Search for the cell housing the specified text and yield its (X, Y) center coordinate. 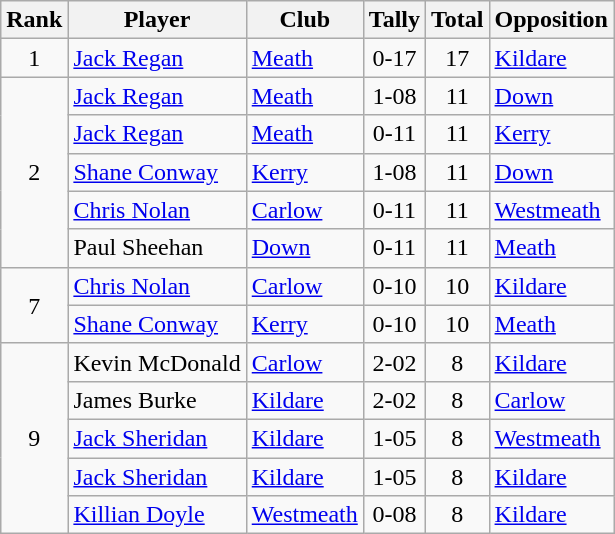
0-08 (394, 515)
Total (458, 20)
0-17 (394, 58)
Rank (34, 20)
Player (157, 20)
Paul Sheehan (157, 248)
7 (34, 305)
2 (34, 172)
1 (34, 58)
James Burke (157, 400)
17 (458, 58)
Club (304, 20)
Killian Doyle (157, 515)
Tally (394, 20)
Kevin McDonald (157, 362)
9 (34, 438)
Opposition (551, 20)
